Pinpoint the cell where the given text exists, returning its (X, Y) midpoint coordinate. 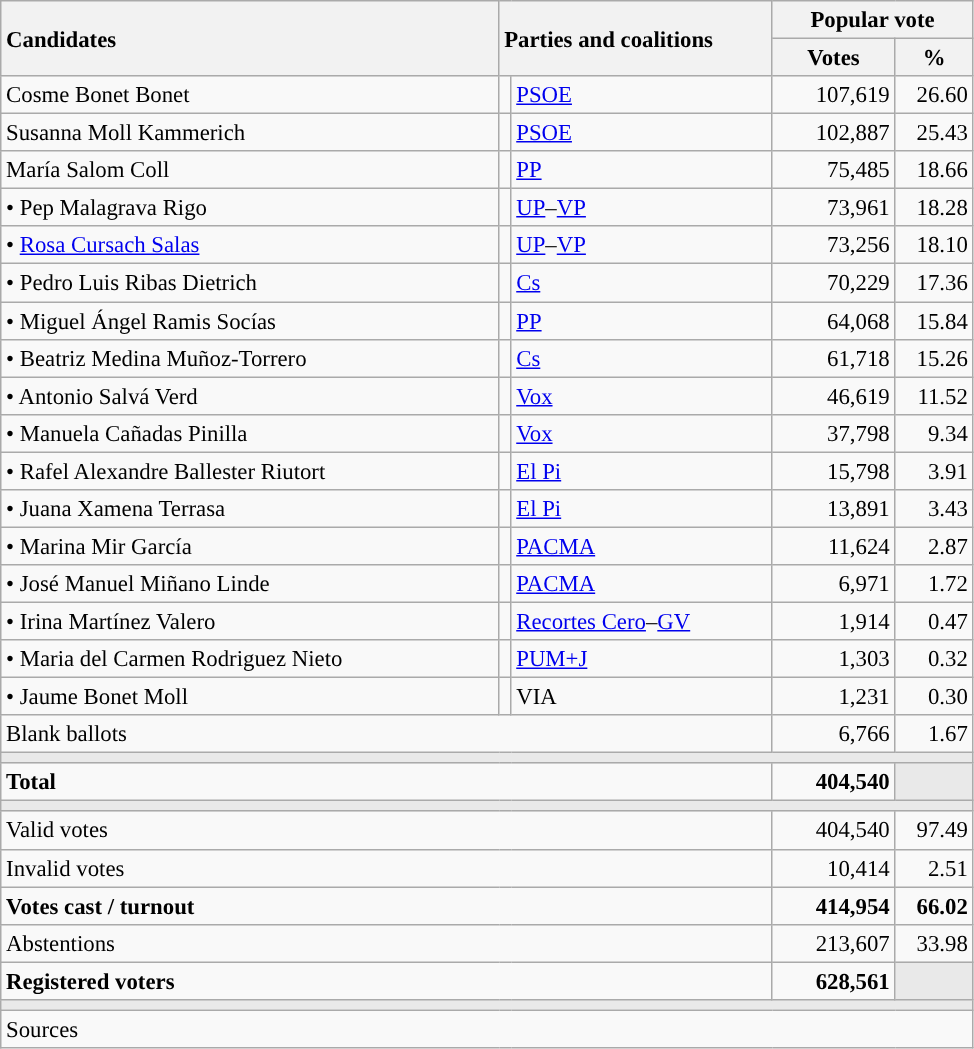
Votes cast / turnout (386, 906)
Blank ballots (386, 734)
• Irina Martínez Valero (250, 621)
• Antonio Salvá Verd (250, 396)
Invalid votes (386, 868)
2.51 (934, 868)
0.30 (934, 697)
107,619 (834, 95)
• Pep Malagrava Rigo (250, 208)
Parties and coalitions (636, 38)
• Juana Xamena Terrasa (250, 509)
11.52 (934, 396)
PUM+J (642, 659)
Candidates (250, 38)
70,229 (834, 283)
414,954 (834, 906)
64,068 (834, 321)
0.32 (934, 659)
3.91 (934, 471)
33.98 (934, 943)
15,798 (834, 471)
25.43 (934, 133)
• Marina Mir García (250, 546)
0.47 (934, 621)
15.84 (934, 321)
66.02 (934, 906)
18.10 (934, 245)
VIA (642, 697)
2.87 (934, 546)
• Jaume Bonet Moll (250, 697)
628,561 (834, 981)
• Rafel Alexandre Ballester Riutort (250, 471)
102,887 (834, 133)
11,624 (834, 546)
75,485 (834, 170)
1,231 (834, 697)
Sources (487, 1029)
Valid votes (386, 831)
9.34 (934, 433)
Votes (834, 58)
Susanna Moll Kammerich (250, 133)
• Rosa Cursach Salas (250, 245)
Total (386, 782)
Abstentions (386, 943)
37,798 (834, 433)
10,414 (834, 868)
• Manuela Cañadas Pinilla (250, 433)
73,961 (834, 208)
6,971 (834, 584)
73,256 (834, 245)
61,718 (834, 358)
97.49 (934, 831)
Cosme Bonet Bonet (250, 95)
• Miguel Ángel Ramis Socías (250, 321)
18.28 (934, 208)
1.67 (934, 734)
Popular vote (872, 20)
1,303 (834, 659)
% (934, 58)
213,607 (834, 943)
26.60 (934, 95)
• José Manuel Miñano Linde (250, 584)
17.36 (934, 283)
46,619 (834, 396)
13,891 (834, 509)
1.72 (934, 584)
15.26 (934, 358)
• Beatriz Medina Muñoz-Torrero (250, 358)
Registered voters (386, 981)
• Maria del Carmen Rodriguez Nieto (250, 659)
3.43 (934, 509)
1,914 (834, 621)
• Pedro Luis Ribas Dietrich (250, 283)
18.66 (934, 170)
Recortes Cero–GV (642, 621)
María Salom Coll (250, 170)
6,766 (834, 734)
